Provide the [X, Y] coordinate of the cell's center where the given text is located.  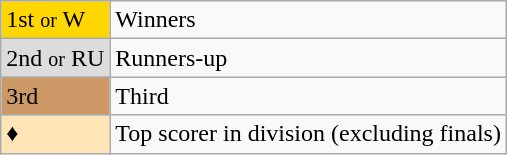
1st or W [56, 20]
2nd or RU [56, 58]
Top scorer in division (excluding finals) [308, 134]
Winners [308, 20]
Runners-up [308, 58]
♦ [56, 134]
3rd [56, 96]
Third [308, 96]
